Capture the cell that displays the provided text and extract its (x, y) central coordinate. 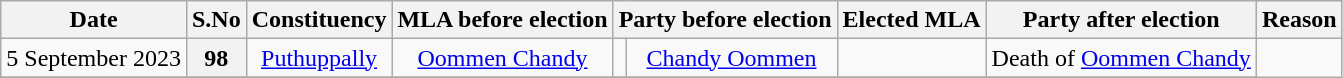
Reason (1299, 20)
5 September 2023 (94, 58)
98 (216, 58)
Date (94, 20)
S.No (216, 20)
Puthuppally (319, 58)
Party after election (1121, 20)
Constituency (319, 20)
Elected MLA (912, 20)
Death of Oommen Chandy (1121, 58)
MLA before election (502, 20)
Party before election (725, 20)
Oommen Chandy (502, 58)
Chandy Oommen (732, 58)
